Find where the given text appears and provide that cell's center as [x, y] coordinate. 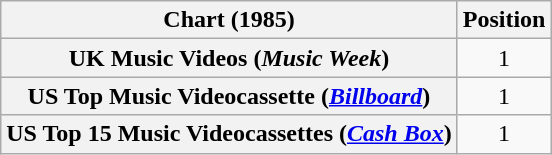
US Top 15 Music Videocassettes (Cash Box) [229, 134]
Position [504, 20]
Chart (1985) [229, 20]
UK Music Videos (Music Week) [229, 58]
US Top Music Videocassette (Billboard) [229, 96]
